Capture the cell that displays the provided text and extract its [x, y] central coordinate. 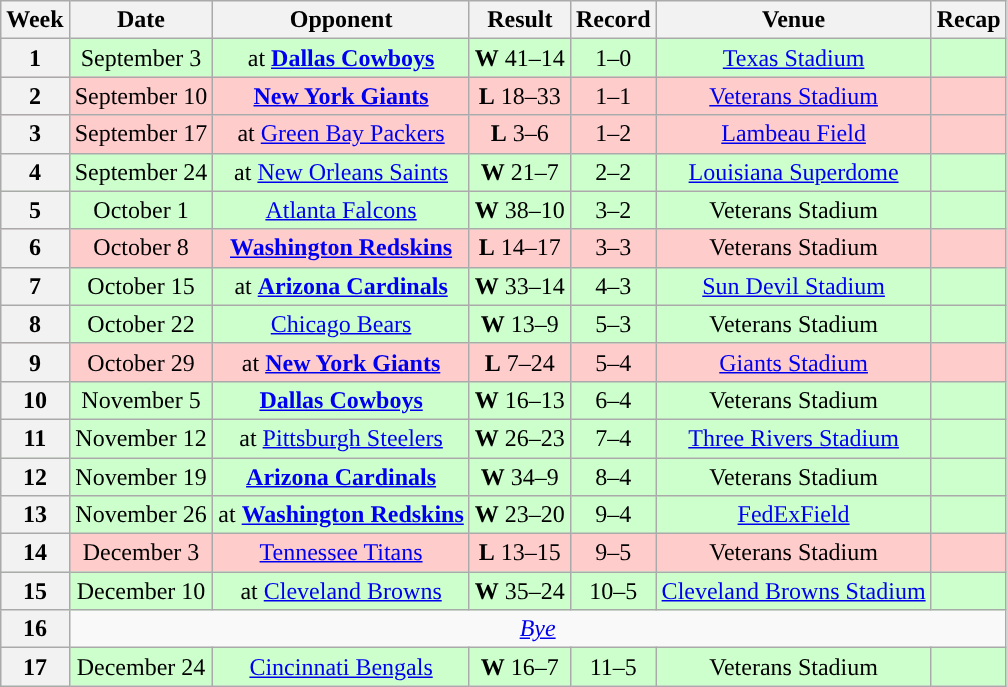
6 [35, 248]
November 12 [141, 438]
at Dallas Cowboys [341, 58]
W 41–14 [520, 58]
W 13–9 [520, 324]
4 [35, 172]
December 10 [141, 591]
September 17 [141, 134]
16 [35, 629]
17 [35, 667]
September 24 [141, 172]
L 13–15 [520, 553]
at Cleveland Browns [341, 591]
September 10 [141, 96]
6–4 [613, 400]
10–5 [613, 591]
2–2 [613, 172]
5–3 [613, 324]
October 29 [141, 362]
14 [35, 553]
5 [35, 210]
10 [35, 400]
9–5 [613, 553]
W 16–7 [520, 667]
November 5 [141, 400]
at New Orleans Saints [341, 172]
Lambeau Field [794, 134]
4–3 [613, 286]
W 23–20 [520, 515]
W 33–14 [520, 286]
at Green Bay Packers [341, 134]
3–3 [613, 248]
New York Giants [341, 96]
1–2 [613, 134]
W 34–9 [520, 477]
7–4 [613, 438]
8–4 [613, 477]
7 [35, 286]
at Washington Redskins [341, 515]
1–0 [613, 58]
L 18–33 [520, 96]
Cleveland Browns Stadium [794, 591]
9 [35, 362]
December 24 [141, 667]
12 [35, 477]
Recap [968, 20]
Week [35, 20]
Result [520, 20]
Sun Devil Stadium [794, 286]
3 [35, 134]
Washington Redskins [341, 248]
1 [35, 58]
November 26 [141, 515]
Giants Stadium [794, 362]
Bye [538, 629]
October 22 [141, 324]
at Pittsburgh Steelers [341, 438]
Arizona Cardinals [341, 477]
October 8 [141, 248]
Texas Stadium [794, 58]
October 1 [141, 210]
W 35–24 [520, 591]
8 [35, 324]
Louisiana Superdome [794, 172]
15 [35, 591]
L 14–17 [520, 248]
13 [35, 515]
November 19 [141, 477]
9–4 [613, 515]
Dallas Cowboys [341, 400]
11–5 [613, 667]
Atlanta Falcons [341, 210]
1–1 [613, 96]
Record [613, 20]
Cincinnati Bengals [341, 667]
Date [141, 20]
Venue [794, 20]
W 21–7 [520, 172]
W 26–23 [520, 438]
September 3 [141, 58]
October 15 [141, 286]
at New York Giants [341, 362]
L 7–24 [520, 362]
Chicago Bears [341, 324]
W 38–10 [520, 210]
December 3 [141, 553]
5–4 [613, 362]
Tennessee Titans [341, 553]
3–2 [613, 210]
W 16–13 [520, 400]
L 3–6 [520, 134]
Opponent [341, 20]
FedExField [794, 515]
Three Rivers Stadium [794, 438]
at Arizona Cardinals [341, 286]
2 [35, 96]
11 [35, 438]
